Pinpoint the cell where the given text exists, returning its [x, y] midpoint coordinate. 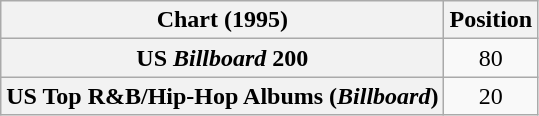
US Top R&B/Hip-Hop Albums (Billboard) [222, 96]
Position [491, 20]
US Billboard 200 [222, 58]
Chart (1995) [222, 20]
20 [491, 96]
80 [491, 58]
